Return the (X, Y) coordinate for the center point of the cell that contains the specified text.  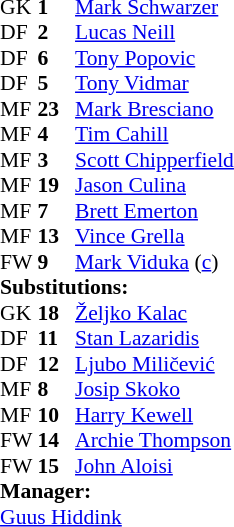
Tony Popovic (154, 58)
4 (57, 135)
Manager: (117, 491)
Substitutions: (117, 287)
12 (57, 364)
19 (57, 185)
15 (57, 466)
13 (57, 237)
23 (57, 109)
Lucas Neill (154, 33)
John Aloisi (154, 466)
Stan Lazaridis (154, 339)
3 (57, 160)
Željko Kalac (154, 313)
Brett Emerton (154, 211)
6 (57, 58)
Tony Vidmar (154, 83)
9 (57, 262)
Mark Bresciano (154, 109)
2 (57, 33)
18 (57, 313)
Vince Grella (154, 237)
5 (57, 83)
11 (57, 339)
Mark Viduka (c) (154, 262)
10 (57, 415)
Josip Skoko (154, 389)
14 (57, 441)
Jason Culina (154, 185)
Tim Cahill (154, 135)
Harry Kewell (154, 415)
Scott Chipperfield (154, 160)
Archie Thompson (154, 441)
Ljubo Miličević (154, 364)
8 (57, 389)
GK (19, 313)
7 (57, 211)
